From the cell containing the given text, extract its center point as (X, Y) coordinate. 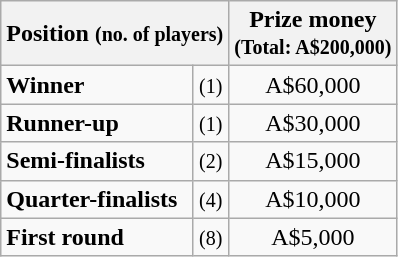
Quarter-finalists (97, 199)
A$60,000 (313, 85)
(4) (211, 199)
A$10,000 (313, 199)
Semi-finalists (97, 161)
(8) (211, 237)
Winner (97, 85)
A$30,000 (313, 123)
Prize money(Total: A$200,000) (313, 34)
First round (97, 237)
A$15,000 (313, 161)
(2) (211, 161)
A$5,000 (313, 237)
Position (no. of players) (115, 34)
Runner-up (97, 123)
